Identify which cell holds the provided text, then report its (X, Y) central coordinate. 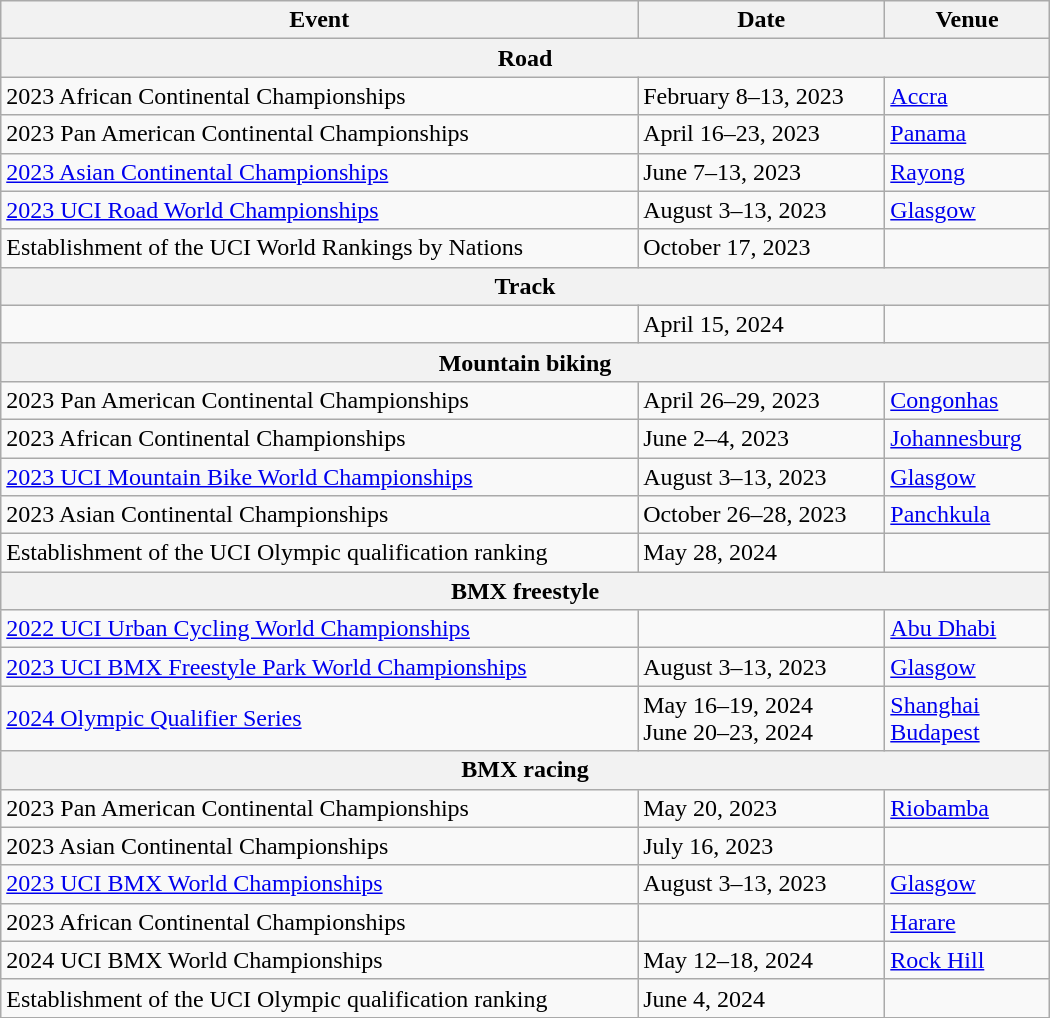
Rayong (967, 172)
July 16, 2023 (762, 846)
Establishment of the UCI World Rankings by Nations (320, 248)
Event (320, 20)
BMX freestyle (525, 591)
February 8–13, 2023 (762, 96)
2024 UCI BMX World Championships (320, 960)
April 16–23, 2023 (762, 134)
May 16–19, 2024June 20–23, 2024 (762, 718)
June 2–4, 2023 (762, 438)
June 7–13, 2023 (762, 172)
Congonhas (967, 400)
June 4, 2024 (762, 998)
BMX racing (525, 770)
October 17, 2023 (762, 248)
Panama (967, 134)
May 12–18, 2024 (762, 960)
Venue (967, 20)
2023 UCI Road World Championships (320, 210)
Rock Hill (967, 960)
Harare (967, 922)
April 15, 2024 (762, 324)
October 26–28, 2023 (762, 515)
Road (525, 58)
Johannesburg (967, 438)
Riobamba (967, 808)
April 26–29, 2023 (762, 400)
Track (525, 286)
Date (762, 20)
Shanghai Budapest (967, 718)
2024 Olympic Qualifier Series (320, 718)
Panchkula (967, 515)
2023 UCI BMX World Championships (320, 884)
May 20, 2023 (762, 808)
Accra (967, 96)
Abu Dhabi (967, 629)
May 28, 2024 (762, 553)
Mountain biking (525, 362)
2023 UCI Mountain Bike World Championships (320, 477)
2022 UCI Urban Cycling World Championships (320, 629)
2023 UCI BMX Freestyle Park World Championships (320, 667)
